Output the [X, Y] coordinate of the center of the cell containing the given text.  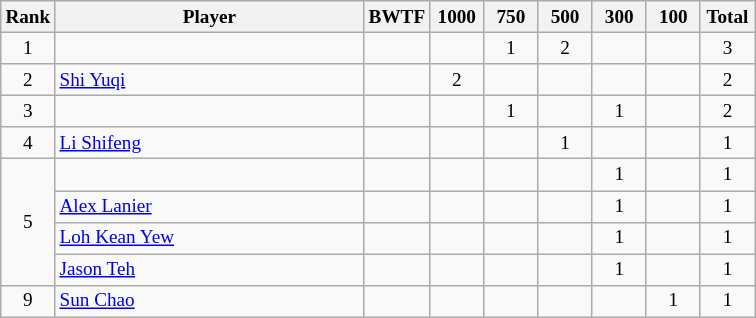
750 [511, 17]
BWTF [397, 17]
100 [673, 17]
Rank [28, 17]
9 [28, 301]
500 [565, 17]
Player [210, 17]
Total [727, 17]
300 [619, 17]
Loh Kean Yew [210, 238]
5 [28, 222]
4 [28, 143]
Jason Teh [210, 270]
Alex Lanier [210, 206]
1000 [457, 17]
Li Shifeng [210, 143]
Sun Chao [210, 301]
Shi Yuqi [210, 80]
